Output the (X, Y) coordinate of the center of the cell containing the given text.  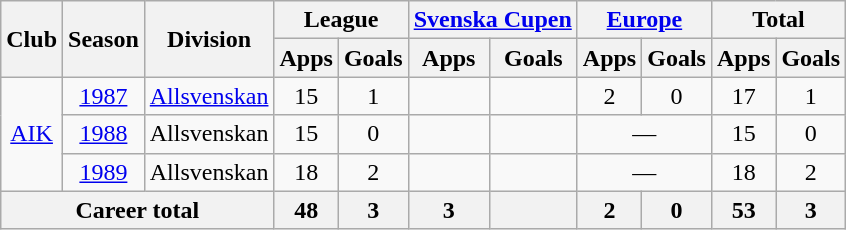
Season (104, 39)
17 (743, 96)
53 (743, 210)
48 (306, 210)
1989 (104, 172)
League (341, 20)
1987 (104, 96)
Svenska Cupen (492, 20)
Career total (138, 210)
Club (32, 39)
AIK (32, 134)
Europe (644, 20)
Total (778, 20)
1988 (104, 134)
Division (209, 39)
